Provide the (X, Y) coordinate of the cell's center where the given text is located.  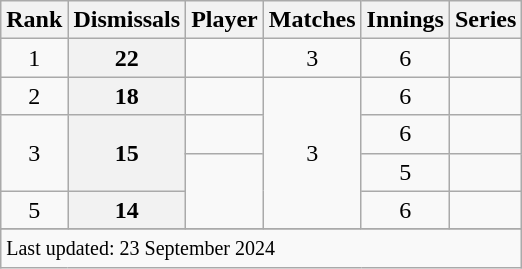
Series (485, 20)
18 (127, 96)
Rank (34, 20)
Last updated: 23 September 2024 (262, 248)
Matches (312, 20)
Dismissals (127, 20)
Innings (405, 20)
Player (225, 20)
15 (127, 153)
1 (34, 58)
2 (34, 96)
22 (127, 58)
14 (127, 210)
